Search for the cell housing the specified text and yield its [X, Y] center coordinate. 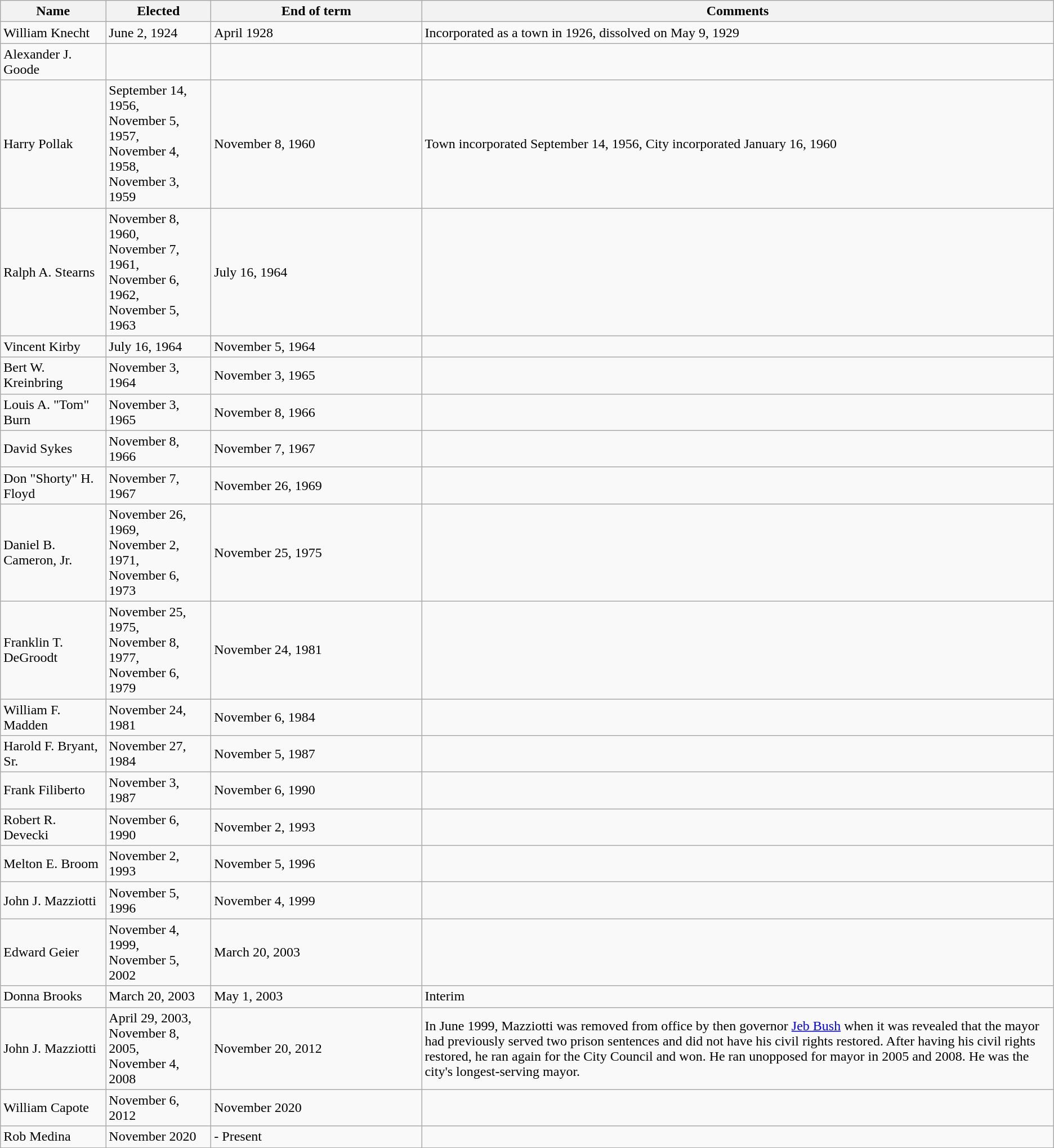
September 14, 1956,November 5, 1957,November 4, 1958,November 3, 1959 [159, 144]
Franklin T. DeGroodt [53, 650]
Harold F. Bryant, Sr. [53, 754]
April 1928 [316, 33]
William Knecht [53, 33]
November 8, 1960 [316, 144]
November 5, 1964 [316, 346]
November 26, 1969 [316, 486]
November 26, 1969,November 2, 1971,November 6, 1973 [159, 552]
Ralph A. Stearns [53, 272]
November 4, 1999 [316, 900]
November 20, 2012 [316, 1048]
Name [53, 11]
Town incorporated September 14, 1956, City incorporated January 16, 1960 [738, 144]
June 2, 1924 [159, 33]
November 25, 1975,November 8, 1977,November 6, 1979 [159, 650]
End of term [316, 11]
- Present [316, 1137]
November 3, 1987 [159, 791]
November 3, 1964 [159, 375]
Daniel B. Cameron, Jr. [53, 552]
November 6, 1984 [316, 717]
Frank Filiberto [53, 791]
Incorporated as a town in 1926, dissolved on May 9, 1929 [738, 33]
November 6, 2012 [159, 1107]
Melton E. Broom [53, 864]
Comments [738, 11]
Alexander J. Goode [53, 62]
David Sykes [53, 448]
November 5, 1987 [316, 754]
Harry Pollak [53, 144]
April 29, 2003,November 8, 2005,November 4, 2008 [159, 1048]
William Capote [53, 1107]
November 4, 1999,November 5, 2002 [159, 952]
Donna Brooks [53, 996]
Edward Geier [53, 952]
Interim [738, 996]
May 1, 2003 [316, 996]
Louis A. "Tom" Burn [53, 412]
November 27, 1984 [159, 754]
Elected [159, 11]
Don "Shorty" H. Floyd [53, 486]
Rob Medina [53, 1137]
Robert R. Devecki [53, 827]
William F. Madden [53, 717]
Bert W. Kreinbring [53, 375]
November 8, 1960,November 7, 1961,November 6, 1962,November 5, 1963 [159, 272]
November 25, 1975 [316, 552]
Vincent Kirby [53, 346]
